Return the (X, Y) coordinate for the center point of the cell that contains the specified text.  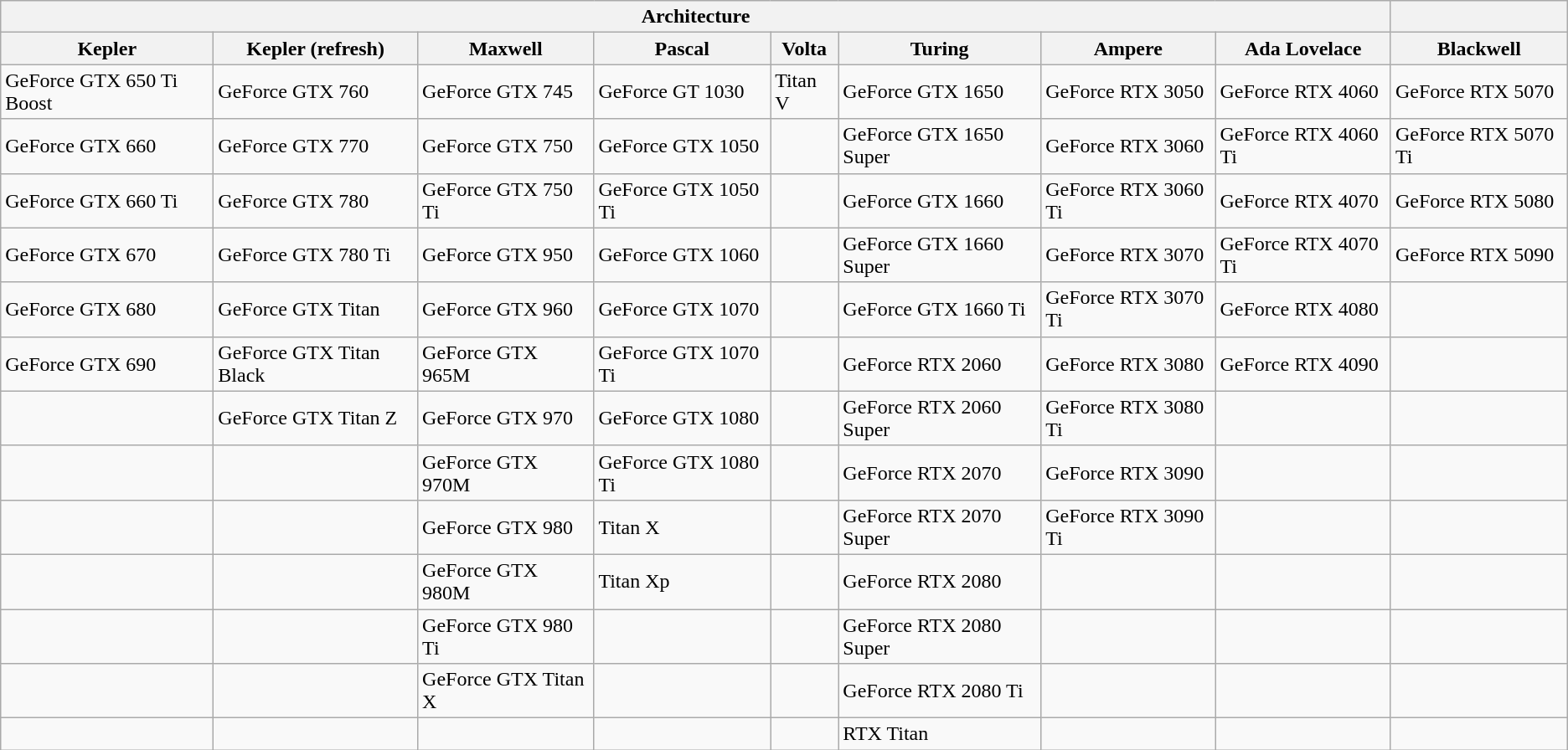
GeForce GTX 750 (506, 146)
GeForce GTX 650 Ti Boost (107, 92)
GeForce RTX 5070 Ti (1479, 146)
GeForce GTX 1070 Ti (682, 363)
GeForce GT 1030 (682, 92)
GeForce GTX Titan X (506, 691)
GeForce RTX 3050 (1128, 92)
GeForce GTX 1080 Ti (682, 472)
GeForce RTX 3070 (1128, 254)
GeForce RTX 2060 Super (940, 419)
GeForce RTX 2080 Ti (940, 691)
GeForce RTX 3060 Ti (1128, 201)
GeForce RTX 5080 (1479, 201)
Maxwell (506, 49)
GeForce GTX 970 (506, 419)
GeForce GTX 660 (107, 146)
Ada Lovelace (1303, 49)
GeForce GTX 690 (107, 363)
Kepler (107, 49)
GeForce RTX 2080 Super (940, 636)
GeForce GTX 780 (316, 201)
GeForce RTX 4090 (1303, 363)
GeForce GTX 745 (506, 92)
GeForce RTX 2070 Super (940, 527)
GeForce GTX 1660 Super (940, 254)
GeForce GTX 1660 (940, 201)
GeForce GTX 970M (506, 472)
GeForce RTX 3090 Ti (1128, 527)
GeForce RTX 2060 (940, 363)
GeForce RTX 3070 Ti (1128, 310)
Titan V (804, 92)
GeForce RTX 3080 (1128, 363)
GeForce GTX 980 (506, 527)
Titan Xp (682, 581)
GeForce GTX 1060 (682, 254)
GeForce GTX 965M (506, 363)
Titan X (682, 527)
GeForce GTX 960 (506, 310)
GeForce GTX 670 (107, 254)
GeForce RTX 4070 Ti (1303, 254)
GeForce GTX 1080 (682, 419)
GeForce GTX 780 Ti (316, 254)
Volta (804, 49)
GeForce GTX Titan Black (316, 363)
GeForce RTX 3090 (1128, 472)
GeForce GTX 950 (506, 254)
GeForce GTX Titan (316, 310)
GeForce GTX 1660 Ti (940, 310)
GeForce GTX 980M (506, 581)
GeForce GTX 1650 (940, 92)
Kepler (refresh) (316, 49)
Architecture (696, 17)
GeForce RTX 5090 (1479, 254)
GeForce RTX 4080 (1303, 310)
Pascal (682, 49)
GeForce RTX 3060 (1128, 146)
GeForce GTX 660 Ti (107, 201)
GeForce GTX Titan Z (316, 419)
GeForce GTX 750 Ti (506, 201)
GeForce GTX 770 (316, 146)
GeForce RTX 5070 (1479, 92)
GeForce RTX 2080 (940, 581)
GeForce RTX 4060 (1303, 92)
GeForce GTX 1070 (682, 310)
Blackwell (1479, 49)
Turing (940, 49)
GeForce GTX 1650 Super (940, 146)
Ampere (1128, 49)
GeForce RTX 4070 (1303, 201)
GeForce GTX 1050 Ti (682, 201)
GeForce GTX 1050 (682, 146)
GeForce RTX 3080 Ti (1128, 419)
RTX Titan (940, 734)
GeForce RTX 2070 (940, 472)
GeForce RTX 4060 Ti (1303, 146)
GeForce GTX 680 (107, 310)
GeForce GTX 760 (316, 92)
GeForce GTX 980 Ti (506, 636)
